Return (x, y) of the center of cell containing provided text 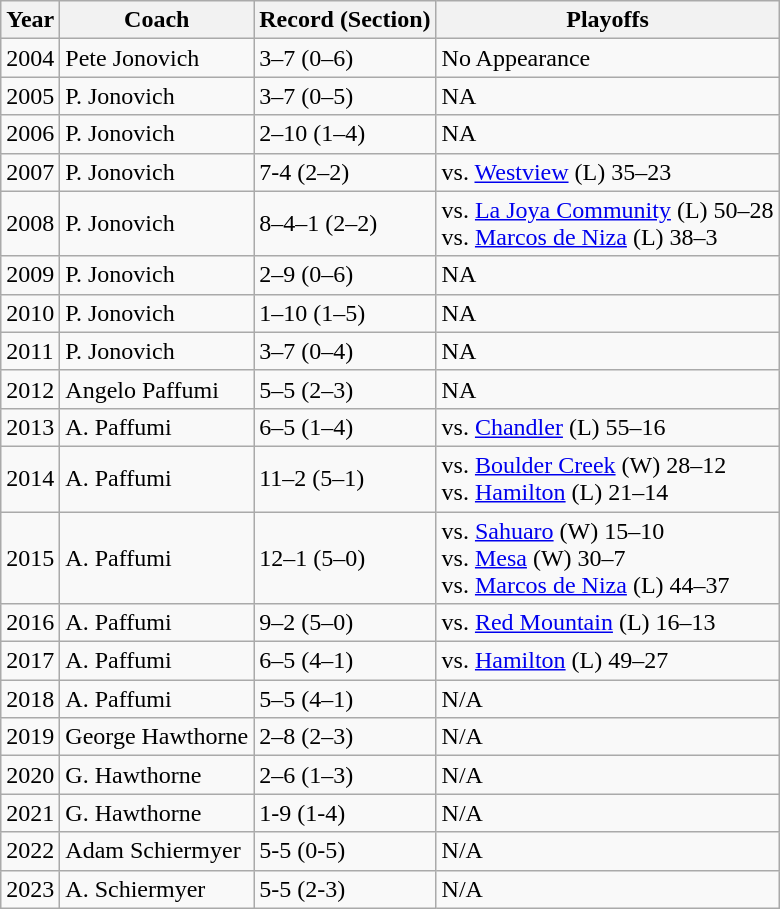
6–5 (1–4) (345, 427)
2023 (30, 889)
2011 (30, 351)
3–7 (0–5) (345, 96)
Angelo Paffumi (157, 389)
11–2 (5–1) (345, 478)
2013 (30, 427)
2–8 (2–3) (345, 737)
2007 (30, 172)
12–1 (5–0) (345, 558)
vs. Red Mountain (L) 16–13 (608, 623)
7-4 (2–2) (345, 172)
2004 (30, 58)
5-5 (0-5) (345, 851)
2010 (30, 313)
Record (Section) (345, 20)
vs. Westview (L) 35–23 (608, 172)
5-5 (2-3) (345, 889)
2019 (30, 737)
3–7 (0–4) (345, 351)
5–5 (4–1) (345, 699)
2022 (30, 851)
A. Schiermyer (157, 889)
1-9 (1-4) (345, 813)
6–5 (4–1) (345, 661)
5–5 (2–3) (345, 389)
3–7 (0–6) (345, 58)
9–2 (5–0) (345, 623)
2–10 (1–4) (345, 134)
Pete Jonovich (157, 58)
2005 (30, 96)
vs. Hamilton (L) 49–27 (608, 661)
Coach (157, 20)
2012 (30, 389)
Adam Schiermyer (157, 851)
No Appearance (608, 58)
2017 (30, 661)
vs. Boulder Creek (W) 28–12vs. Hamilton (L) 21–14 (608, 478)
2008 (30, 224)
2–6 (1–3) (345, 775)
2016 (30, 623)
2–9 (0–6) (345, 275)
vs. La Joya Community (L) 50–28vs. Marcos de Niza (L) 38–3 (608, 224)
2018 (30, 699)
8–4–1 (2–2) (345, 224)
1–10 (1–5) (345, 313)
Year (30, 20)
George Hawthorne (157, 737)
vs. Chandler (L) 55–16 (608, 427)
2006 (30, 134)
2021 (30, 813)
Playoffs (608, 20)
2015 (30, 558)
2020 (30, 775)
2014 (30, 478)
vs. Sahuaro (W) 15–10vs. Mesa (W) 30–7vs. Marcos de Niza (L) 44–37 (608, 558)
2009 (30, 275)
